Scan for the cell matching the given text and deliver its (x, y) coordinate at center. 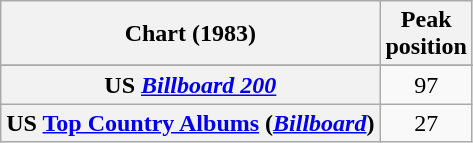
US Top Country Albums (Billboard) (190, 123)
Peakposition (426, 34)
US Billboard 200 (190, 85)
27 (426, 123)
Chart (1983) (190, 34)
97 (426, 85)
